For the text-containing cell, return its midpoint in (X, Y) coordinate format. 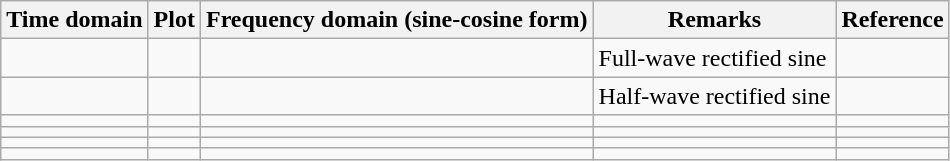
Frequency domain (sine-cosine form) (396, 20)
Plot (174, 20)
Full-wave rectified sine (714, 58)
Time domain (74, 20)
Half-wave rectified sine (714, 96)
Reference (892, 20)
Remarks (714, 20)
